For the text-containing cell, return its midpoint in (x, y) coordinate format. 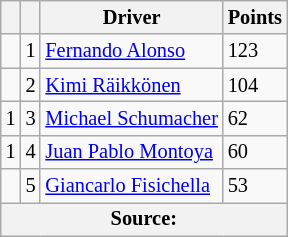
Juan Pablo Montoya (131, 152)
60 (255, 152)
Driver (131, 17)
53 (255, 186)
2 (31, 85)
Points (255, 17)
Fernando Alonso (131, 51)
5 (31, 186)
62 (255, 118)
Source: (144, 219)
3 (31, 118)
Kimi Räikkönen (131, 85)
104 (255, 85)
4 (31, 152)
Giancarlo Fisichella (131, 186)
Michael Schumacher (131, 118)
123 (255, 51)
